From the cell containing the given text, extract its center point as [x, y] coordinate. 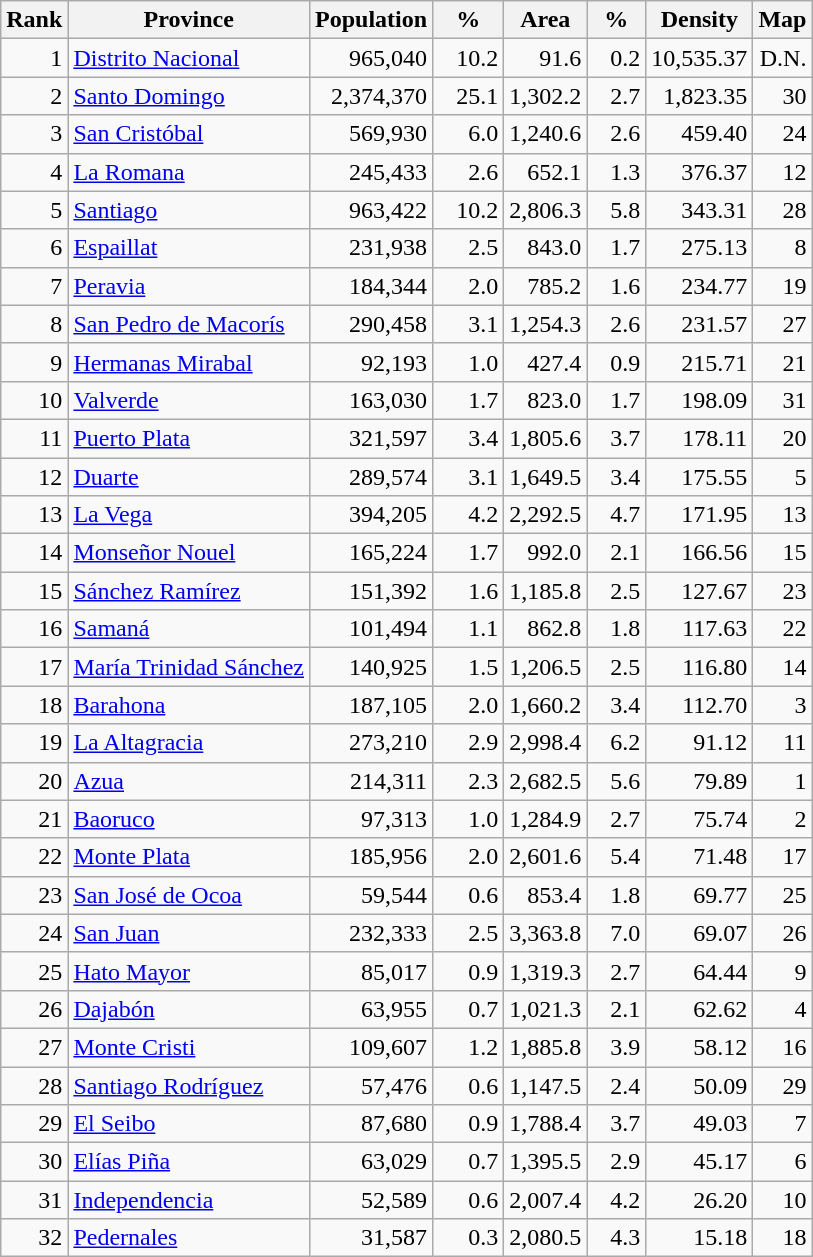
569,930 [372, 134]
5.4 [616, 857]
Sánchez Ramírez [189, 591]
1,240.6 [546, 134]
178.11 [700, 438]
2.4 [616, 1085]
245,433 [372, 172]
69.77 [700, 895]
1,395.5 [546, 1162]
2.3 [468, 781]
1,319.3 [546, 971]
1,284.9 [546, 819]
El Seibo [189, 1124]
321,597 [372, 438]
Puerto Plata [189, 438]
198.09 [700, 400]
185,956 [372, 857]
Province [189, 20]
1.1 [468, 629]
31,587 [372, 1238]
1,788.4 [546, 1124]
92,193 [372, 362]
459.40 [700, 134]
965,040 [372, 58]
San Cristóbal [189, 134]
3,363.8 [546, 933]
Barahona [189, 705]
Hermanas Mirabal [189, 362]
49.03 [700, 1124]
Azua [189, 781]
0.2 [616, 58]
45.17 [700, 1162]
3.9 [616, 1047]
823.0 [546, 400]
234.77 [700, 286]
1,147.5 [546, 1085]
San Pedro de Macorís [189, 324]
116.80 [700, 667]
Map [782, 20]
1,206.5 [546, 667]
4.3 [616, 1238]
57,476 [372, 1085]
63,955 [372, 1009]
71.48 [700, 857]
376.37 [700, 172]
5.8 [616, 210]
Population [372, 20]
Elías Piña [189, 1162]
Area [546, 20]
32 [34, 1238]
231,938 [372, 248]
59,544 [372, 895]
427.4 [546, 362]
187,105 [372, 705]
26.20 [700, 1200]
843.0 [546, 248]
Baoruco [189, 819]
Espaillat [189, 248]
25.1 [468, 96]
140,925 [372, 667]
Pedernales [189, 1238]
1.2 [468, 1047]
652.1 [546, 172]
2,682.5 [546, 781]
10,535.37 [700, 58]
1.5 [468, 667]
6.0 [468, 134]
2,806.3 [546, 210]
1,805.6 [546, 438]
Monte Cristi [189, 1047]
175.55 [700, 477]
Santiago [189, 210]
1,823.35 [700, 96]
7.0 [616, 933]
6.2 [616, 743]
85,017 [372, 971]
Rank [34, 20]
La Romana [189, 172]
163,030 [372, 400]
1,649.5 [546, 477]
862.8 [546, 629]
Distrito Nacional [189, 58]
0.3 [468, 1238]
165,224 [372, 553]
79.89 [700, 781]
273,210 [372, 743]
2,292.5 [546, 515]
785.2 [546, 286]
52,589 [372, 1200]
1,660.2 [546, 705]
1.3 [616, 172]
97,313 [372, 819]
Dajabón [189, 1009]
151,392 [372, 591]
91.6 [546, 58]
69.07 [700, 933]
214,311 [372, 781]
184,344 [372, 286]
Monseñor Nouel [189, 553]
101,494 [372, 629]
2,998.4 [546, 743]
15.18 [700, 1238]
62.62 [700, 1009]
Monte Plata [189, 857]
4.7 [616, 515]
91.12 [700, 743]
853.4 [546, 895]
64.44 [700, 971]
Independencia [189, 1200]
Santo Domingo [189, 96]
394,205 [372, 515]
290,458 [372, 324]
María Trinidad Sánchez [189, 667]
231.57 [700, 324]
166.56 [700, 553]
La Vega [189, 515]
171.95 [700, 515]
5.6 [616, 781]
Hato Mayor [189, 971]
1,254.3 [546, 324]
58.12 [700, 1047]
117.63 [700, 629]
Samaná [189, 629]
1,021.3 [546, 1009]
215.71 [700, 362]
1,885.8 [546, 1047]
2,080.5 [546, 1238]
50.09 [700, 1085]
1,185.8 [546, 591]
Duarte [189, 477]
2,601.6 [546, 857]
63,029 [372, 1162]
289,574 [372, 477]
75.74 [700, 819]
963,422 [372, 210]
232,333 [372, 933]
Peravia [189, 286]
La Altagracia [189, 743]
127.67 [700, 591]
Valverde [189, 400]
275.13 [700, 248]
San Juan [189, 933]
San José de Ocoa [189, 895]
112.70 [700, 705]
Density [700, 20]
992.0 [546, 553]
109,607 [372, 1047]
D.N. [782, 58]
2,374,370 [372, 96]
Santiago Rodríguez [189, 1085]
343.31 [700, 210]
2,007.4 [546, 1200]
87,680 [372, 1124]
1,302.2 [546, 96]
